Detect which cell encompasses the target text, then output its (X, Y) center coordinate. 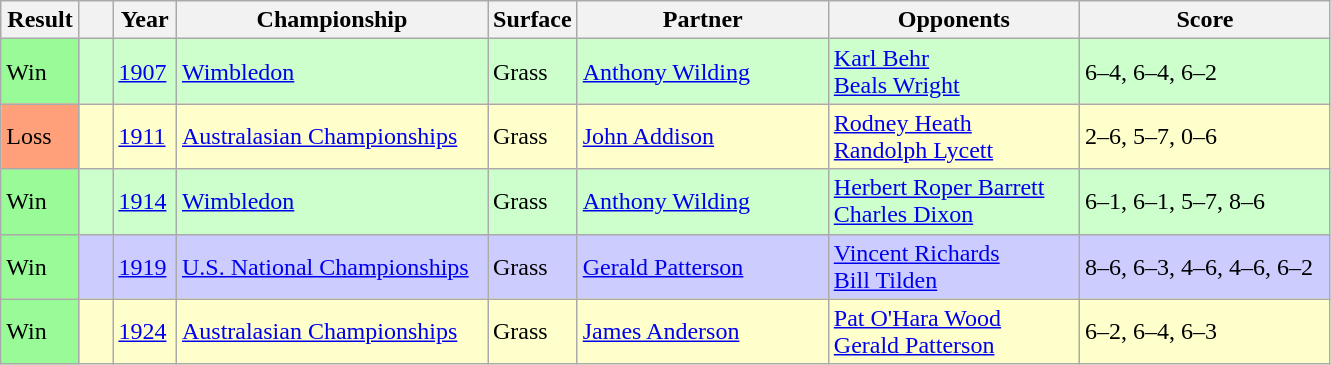
Pat O'Hara Wood Gerald Patterson (954, 332)
1911 (145, 136)
6–2, 6–4, 6–3 (1204, 332)
Loss (40, 136)
Rodney Heath Randolph Lycett (954, 136)
Year (145, 20)
Result (40, 20)
6–1, 6–1, 5–7, 8–6 (1204, 202)
Karl Behr Beals Wright (954, 72)
6–4, 6–4, 6–2 (1204, 72)
Gerald Patterson (702, 266)
2–6, 5–7, 0–6 (1204, 136)
1914 (145, 202)
8–6, 6–3, 4–6, 4–6, 6–2 (1204, 266)
1907 (145, 72)
Partner (702, 20)
Opponents (954, 20)
James Anderson (702, 332)
Surface (533, 20)
John Addison (702, 136)
1919 (145, 266)
Score (1204, 20)
U.S. National Championships (332, 266)
Championship (332, 20)
1924 (145, 332)
Herbert Roper Barrett Charles Dixon (954, 202)
Vincent Richards Bill Tilden (954, 266)
